Determine the (x, y) coordinate at the center of the cell enclosing the given text.  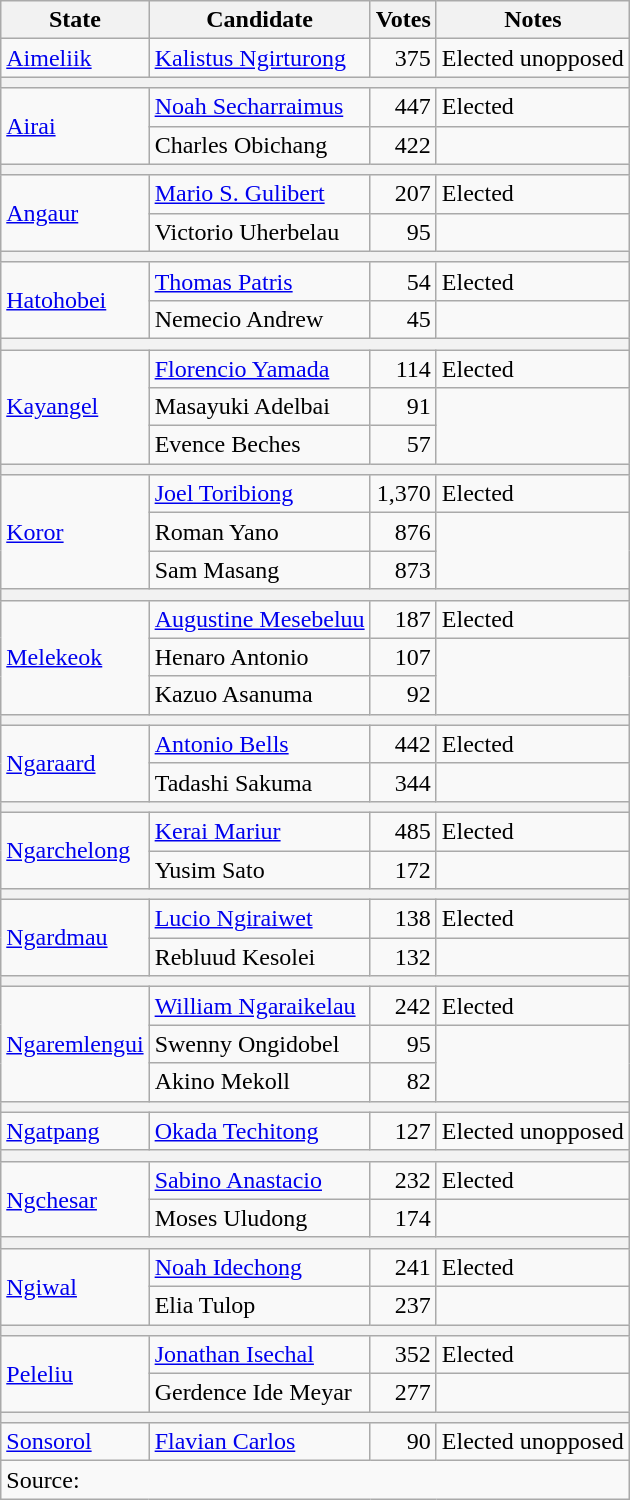
State (75, 20)
375 (403, 58)
91 (403, 407)
1,370 (403, 494)
Roman Yano (260, 532)
107 (403, 657)
237 (403, 1305)
Angaur (75, 213)
Antonio Bells (260, 744)
Notes (532, 20)
Source: (316, 1480)
Peleliu (75, 1374)
Ngatpang (75, 1131)
Florencio Yamada (260, 369)
William Ngaraikelau (260, 1006)
Charles Obichang (260, 145)
Sabino Anastacio (260, 1180)
Votes (403, 20)
132 (403, 957)
Kazuo Asanuma (260, 695)
Okada Techitong (260, 1131)
Candidate (260, 20)
Joel Toribiong (260, 494)
Sam Masang (260, 570)
Noah Secharraimus (260, 107)
172 (403, 869)
90 (403, 1442)
Lucio Ngiraiwet (260, 919)
Rebluud Kesolei (260, 957)
Mario S. Gulibert (260, 194)
Augustine Mesebeluu (260, 619)
114 (403, 369)
138 (403, 919)
45 (403, 319)
Ngaraard (75, 763)
277 (403, 1393)
174 (403, 1218)
Masayuki Adelbai (260, 407)
873 (403, 570)
Moses Uludong (260, 1218)
Evence Beches (260, 445)
Nemecio Andrew (260, 319)
Elia Tulop (260, 1305)
Koror (75, 532)
344 (403, 782)
242 (403, 1006)
442 (403, 744)
Ngaremlengui (75, 1044)
Noah Idechong (260, 1267)
57 (403, 445)
54 (403, 281)
241 (403, 1267)
Swenny Ongidobel (260, 1044)
485 (403, 831)
Flavian Carlos (260, 1442)
352 (403, 1355)
Airai (75, 126)
82 (403, 1082)
Melekeok (75, 657)
Ngardmau (75, 938)
207 (403, 194)
Gerdence Ide Meyar (260, 1393)
422 (403, 145)
Kerai Mariur (260, 831)
Tadashi Sakuma (260, 782)
Jonathan Isechal (260, 1355)
Kayangel (75, 407)
876 (403, 532)
Akino Mekoll (260, 1082)
Henaro Antonio (260, 657)
Ngiwal (75, 1286)
92 (403, 695)
447 (403, 107)
Sonsorol (75, 1442)
Ngarchelong (75, 850)
Thomas Patris (260, 281)
Ngchesar (75, 1199)
Aimeliik (75, 58)
232 (403, 1180)
Kalistus Ngirturong (260, 58)
127 (403, 1131)
Yusim Sato (260, 869)
Hatohobei (75, 300)
Victorio Uherbelau (260, 232)
187 (403, 619)
